From the cell containing the given text, extract its center point as [x, y] coordinate. 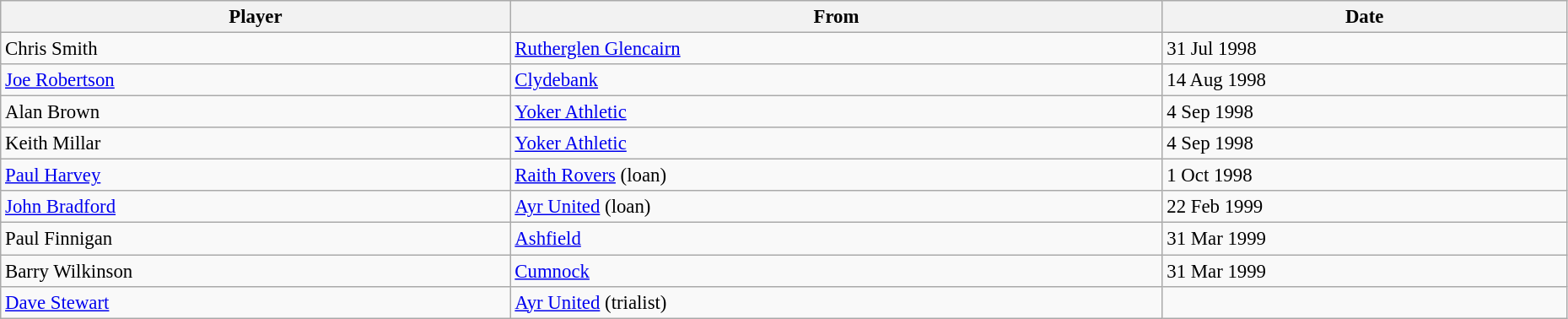
Rutherglen Glencairn [837, 49]
1 Oct 1998 [1365, 176]
Alan Brown [256, 112]
Paul Finnigan [256, 239]
Raith Rovers (loan) [837, 176]
14 Aug 1998 [1365, 80]
Barry Wilkinson [256, 271]
Paul Harvey [256, 176]
Keith Millar [256, 143]
Chris Smith [256, 49]
Joe Robertson [256, 80]
Player [256, 17]
Ashfield [837, 239]
Ayr United (trialist) [837, 302]
22 Feb 1999 [1365, 207]
31 Jul 1998 [1365, 49]
Dave Stewart [256, 302]
John Bradford [256, 207]
Clydebank [837, 80]
Ayr United (loan) [837, 207]
Date [1365, 17]
From [837, 17]
Cumnock [837, 271]
